Extract the (x, y) coordinate from the center of the cell holding the provided text.  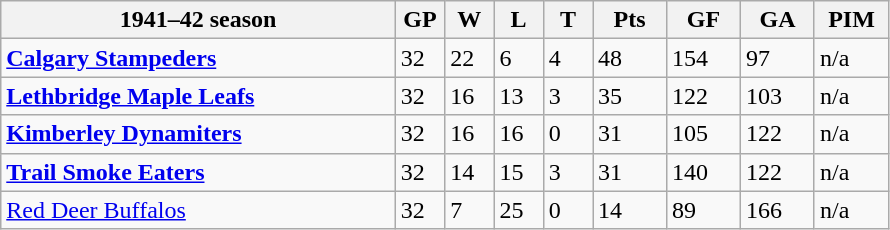
13 (518, 96)
Kimberley Dynamiters (198, 134)
154 (704, 58)
15 (518, 172)
W (470, 20)
25 (518, 210)
T (568, 20)
Lethbridge Maple Leafs (198, 96)
Trail Smoke Eaters (198, 172)
GA (778, 20)
103 (778, 96)
35 (630, 96)
22 (470, 58)
Calgary Stampeders (198, 58)
6 (518, 58)
166 (778, 210)
97 (778, 58)
48 (630, 58)
140 (704, 172)
GF (704, 20)
1941–42 season (198, 20)
L (518, 20)
PIM (851, 20)
GP (420, 20)
105 (704, 134)
7 (470, 210)
4 (568, 58)
Red Deer Buffalos (198, 210)
89 (704, 210)
Pts (630, 20)
